Pinpoint the cell where the given text exists, returning its [x, y] midpoint coordinate. 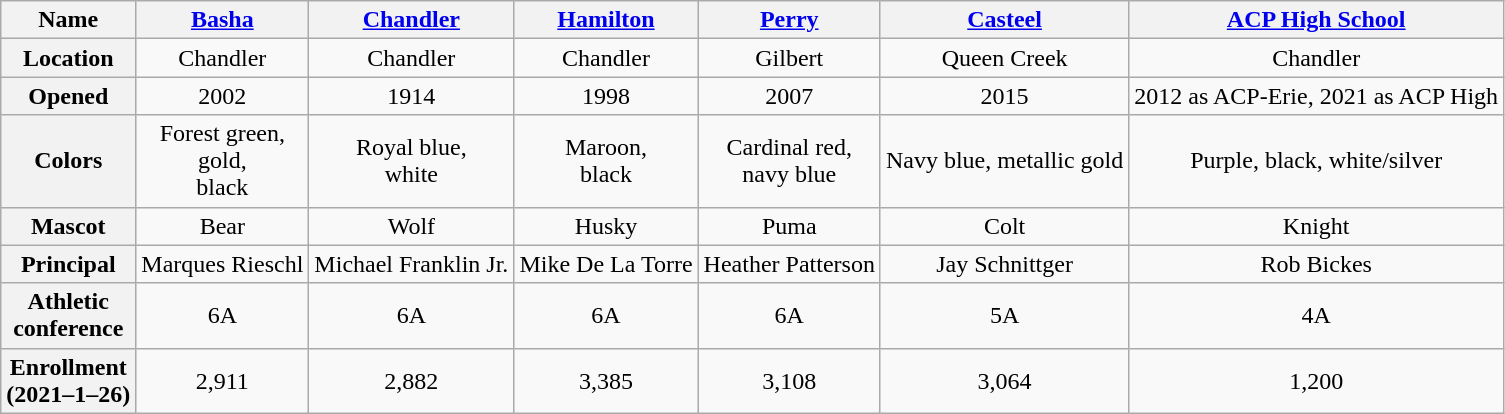
Navy blue, metallic gold [1004, 161]
Gilbert [789, 58]
3,385 [606, 380]
Cardinal red,navy blue [789, 161]
Forest green,gold,black [222, 161]
ACP High School [1316, 20]
2007 [789, 96]
2012 as ACP-Erie, 2021 as ACP High [1316, 96]
4A [1316, 316]
Basha [222, 20]
Bear [222, 226]
Husky [606, 226]
Queen Creek [1004, 58]
Rob Bickes [1316, 264]
Mike De La Torre [606, 264]
Puma [789, 226]
Purple, black, white/silver [1316, 161]
2015 [1004, 96]
Maroon,black [606, 161]
Colors [68, 161]
3,064 [1004, 380]
Name [68, 20]
Jay Schnittger [1004, 264]
Opened [68, 96]
Wolf [412, 226]
Knight [1316, 226]
Heather Patterson [789, 264]
Hamilton [606, 20]
2002 [222, 96]
Royal blue,white [412, 161]
1914 [412, 96]
Casteel [1004, 20]
2,911 [222, 380]
5A [1004, 316]
3,108 [789, 380]
Michael Franklin Jr. [412, 264]
Colt [1004, 226]
Marques Rieschl [222, 264]
1,200 [1316, 380]
Perry [789, 20]
Principal [68, 264]
2,882 [412, 380]
1998 [606, 96]
Mascot [68, 226]
Location [68, 58]
Enrollment(2021–1–26) [68, 380]
Athleticconference [68, 316]
